Capture the cell that displays the provided text and extract its (X, Y) central coordinate. 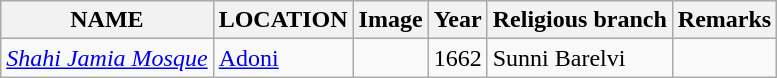
Adoni (283, 58)
1662 (458, 58)
Religious branch (580, 20)
Shahi Jamia Mosque (107, 58)
LOCATION (283, 20)
Year (458, 20)
NAME (107, 20)
Sunni Barelvi (580, 58)
Remarks (724, 20)
Image (390, 20)
